Pinpoint the cell where the given text exists, returning its [X, Y] midpoint coordinate. 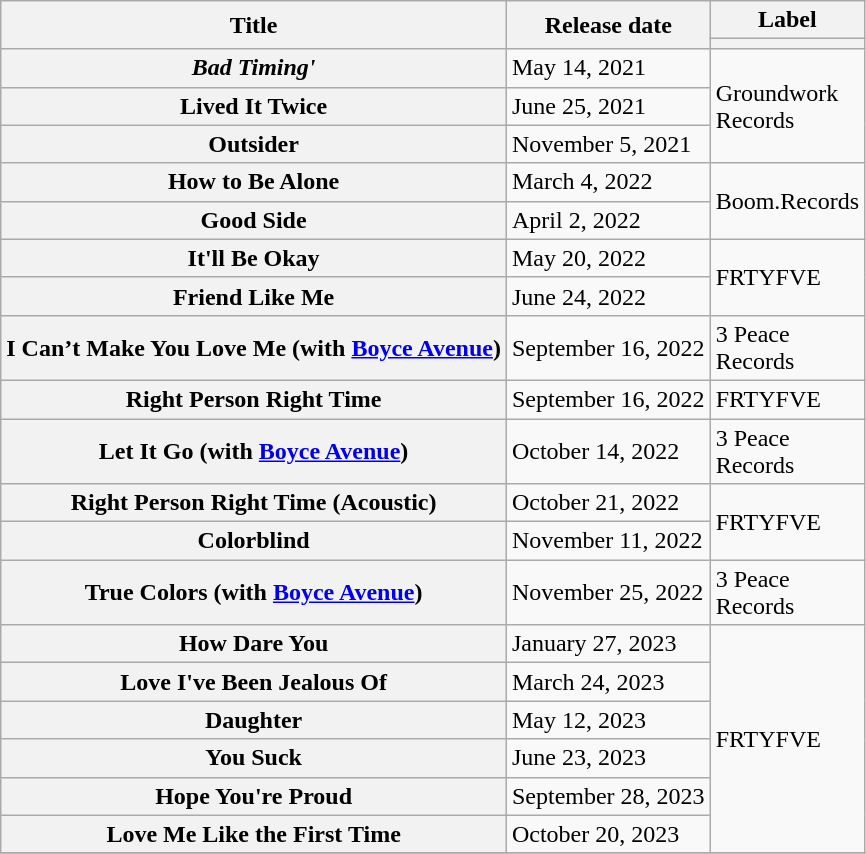
Love I've Been Jealous Of [254, 682]
It'll Be Okay [254, 258]
Right Person Right Time [254, 399]
Hope You're Proud [254, 796]
April 2, 2022 [608, 220]
I Can’t Make You Love Me (with Boyce Avenue) [254, 348]
May 20, 2022 [608, 258]
November 11, 2022 [608, 541]
True Colors (with Boyce Avenue) [254, 592]
October 14, 2022 [608, 450]
Label [787, 20]
May 12, 2023 [608, 720]
Friend Like Me [254, 296]
Release date [608, 25]
October 21, 2022 [608, 503]
May 14, 2021 [608, 68]
September 28, 2023 [608, 796]
Right Person Right Time (Acoustic) [254, 503]
November 5, 2021 [608, 144]
Bad Timing' [254, 68]
You Suck [254, 758]
Good Side [254, 220]
How to Be Alone [254, 182]
Daughter [254, 720]
Love Me Like the First Time [254, 834]
November 25, 2022 [608, 592]
Boom.Records [787, 201]
Groundwork Records [787, 106]
March 24, 2023 [608, 682]
How Dare You [254, 644]
Outsider [254, 144]
June 24, 2022 [608, 296]
Let It Go (with Boyce Avenue) [254, 450]
March 4, 2022 [608, 182]
June 25, 2021 [608, 106]
January 27, 2023 [608, 644]
October 20, 2023 [608, 834]
Lived It Twice [254, 106]
June 23, 2023 [608, 758]
Colorblind [254, 541]
Title [254, 25]
